Output the [X, Y] coordinate of the center of the cell containing the given text.  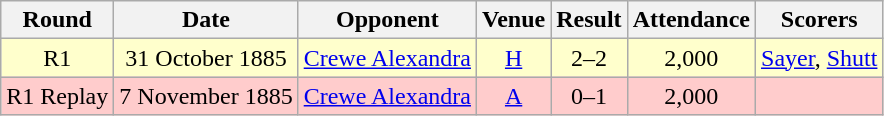
31 October 1885 [206, 58]
Sayer, Shutt [820, 58]
H [514, 58]
7 November 1885 [206, 96]
Date [206, 20]
Scorers [820, 20]
A [514, 96]
Venue [514, 20]
R1 [58, 58]
Round [58, 20]
Attendance [691, 20]
Result [589, 20]
Opponent [387, 20]
0–1 [589, 96]
2–2 [589, 58]
R1 Replay [58, 96]
